From the cell containing the given text, extract its center point as (x, y) coordinate. 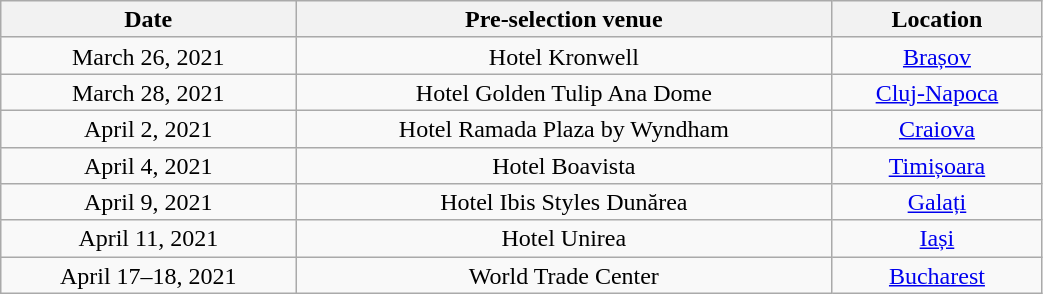
April 9, 2021 (148, 202)
Location (937, 20)
Hotel Unirea (564, 238)
World Trade Center (564, 276)
April 17–18, 2021 (148, 276)
Hotel Ramada Plaza by Wyndham (564, 128)
Hotel Ibis Styles Dunărea (564, 202)
Iași (937, 238)
April 4, 2021 (148, 166)
Bucharest (937, 276)
Brașov (937, 56)
Hotel Golden Tulip Ana Dome (564, 92)
Galați (937, 202)
Hotel Kronwell (564, 56)
April 11, 2021 (148, 238)
Pre-selection venue (564, 20)
Timișoara (937, 166)
Cluj-Napoca (937, 92)
Hotel Boavista (564, 166)
Date (148, 20)
March 26, 2021 (148, 56)
April 2, 2021 (148, 128)
March 28, 2021 (148, 92)
Craiova (937, 128)
